Scan for the cell matching the given text and deliver its (X, Y) coordinate at center. 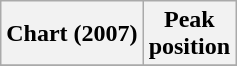
Peakposition (189, 34)
Chart (2007) (72, 34)
